Return (x, y) of the center of cell containing provided text 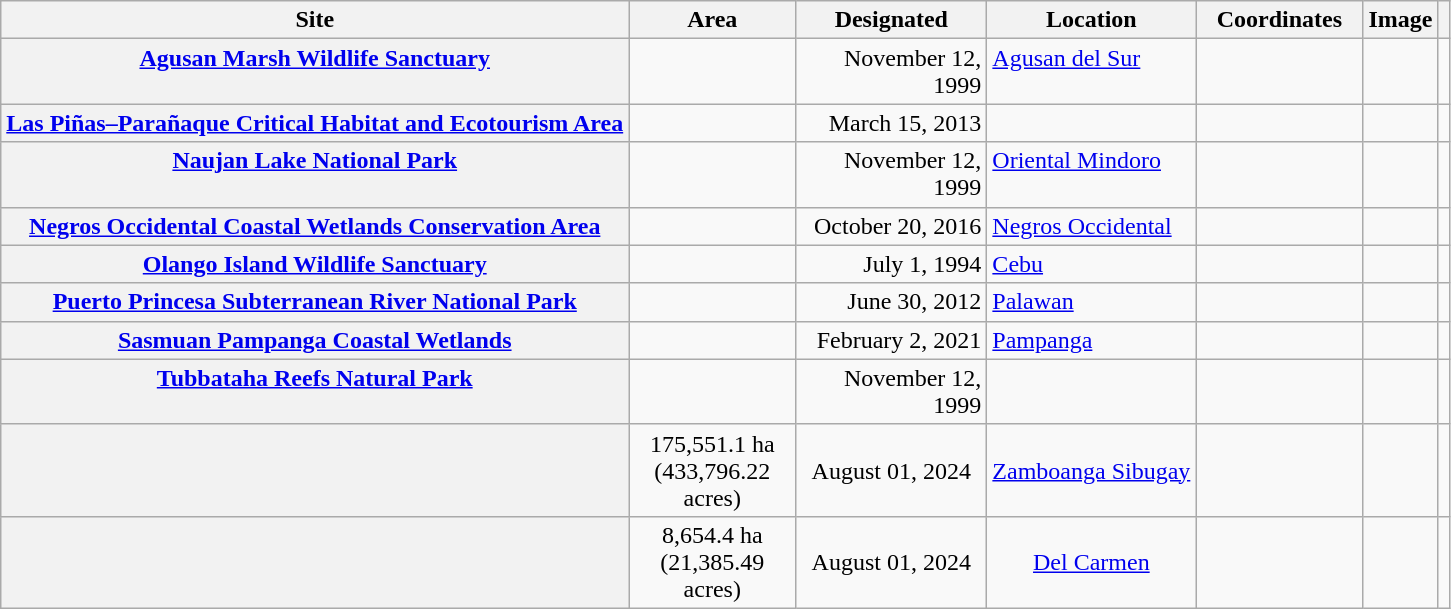
8,654.4 ha(21,385.49 acres) (712, 562)
June 30, 2012 (892, 302)
Del Carmen (1092, 562)
Agusan del Sur (1092, 72)
Puerto Princesa Subterranean River National Park (315, 302)
Location (1092, 20)
Sasmuan Pampanga Coastal Wetlands (315, 340)
October 20, 2016 (892, 226)
Area (712, 20)
Agusan Marsh Wildlife Sanctuary (315, 72)
Image (1400, 20)
February 2, 2021 (892, 340)
Zamboanga Sibugay (1092, 470)
Palawan (1092, 302)
Coordinates (1280, 20)
Site (315, 20)
Cebu (1092, 264)
Designated (892, 20)
Negros Occidental Coastal Wetlands Conservation Area (315, 226)
Negros Occidental (1092, 226)
March 15, 2013 (892, 123)
Tubbataha Reefs Natural Park (315, 392)
Pampanga (1092, 340)
175,551.1 ha(433,796.22 acres) (712, 470)
Las Piñas–Parañaque Critical Habitat and Ecotourism Area (315, 123)
Olango Island Wildlife Sanctuary (315, 264)
Oriental Mindoro (1092, 174)
Naujan Lake National Park (315, 174)
July 1, 1994 (892, 264)
